Identify which cell holds the provided text, then report its [x, y] central coordinate. 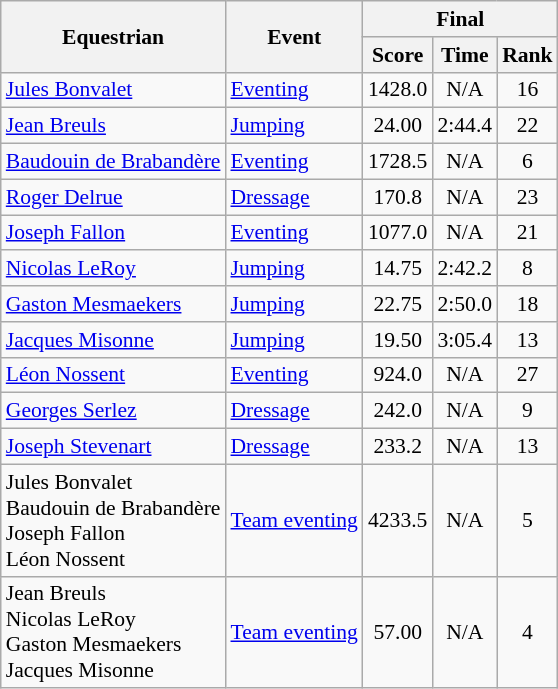
Léon Nossent [114, 375]
5 [528, 520]
Jules Bonvalet [114, 90]
2:50.0 [464, 304]
21 [528, 233]
24.00 [398, 126]
2:42.2 [464, 269]
14.75 [398, 269]
242.0 [398, 411]
Rank [528, 55]
Baudouin de Brabandère [114, 162]
18 [528, 304]
Equestrian [114, 36]
57.00 [398, 632]
Jean Breuls [114, 126]
1728.5 [398, 162]
Gaston Mesmaekers [114, 304]
4 [528, 632]
Roger Delrue [114, 197]
Time [464, 55]
233.2 [398, 447]
Score [398, 55]
22 [528, 126]
23 [528, 197]
1428.0 [398, 90]
3:05.4 [464, 340]
4233.5 [398, 520]
6 [528, 162]
Nicolas LeRoy [114, 269]
170.8 [398, 197]
22.75 [398, 304]
Jacques Misonne [114, 340]
Joseph Fallon [114, 233]
9 [528, 411]
Jules Bonvalet Baudouin de Brabandère Joseph Fallon Léon Nossent [114, 520]
8 [528, 269]
16 [528, 90]
924.0 [398, 375]
Final [460, 19]
19.50 [398, 340]
Jean Breuls Nicolas LeRoy Gaston Mesmaekers Jacques Misonne [114, 632]
Georges Serlez [114, 411]
2:44.4 [464, 126]
1077.0 [398, 233]
27 [528, 375]
Joseph Stevenart [114, 447]
Event [294, 36]
